Scan for the cell matching the given text and deliver its (x, y) coordinate at center. 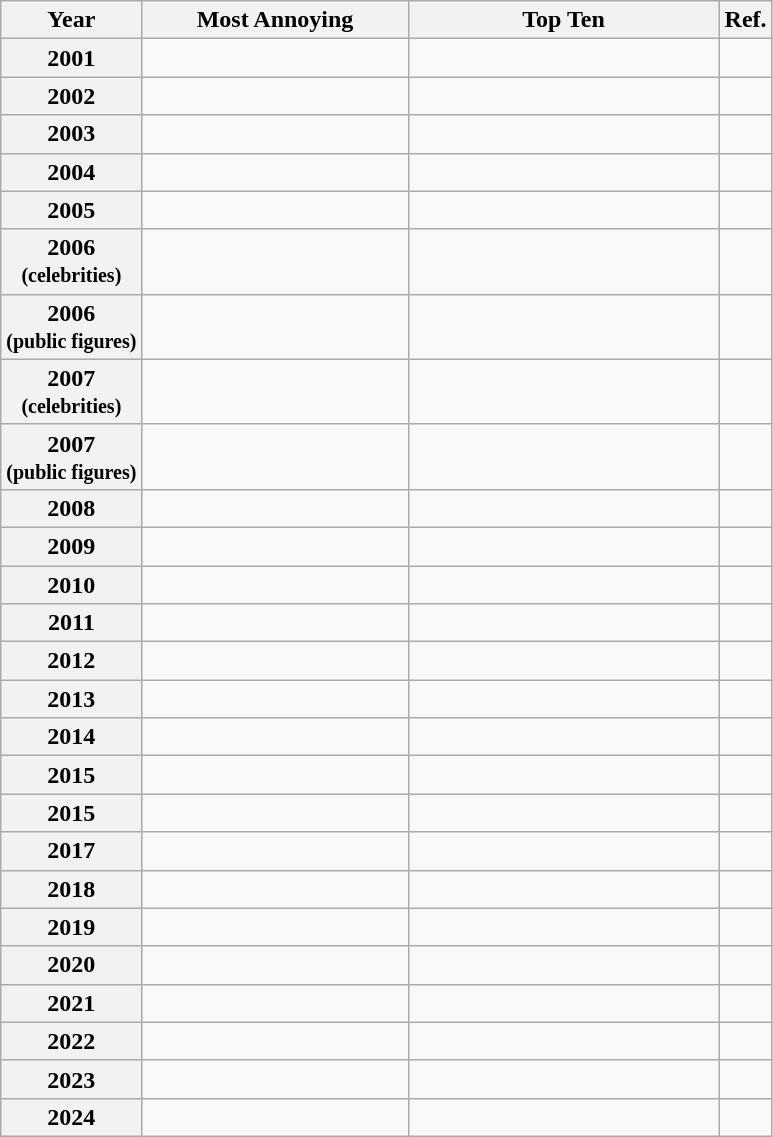
2022 (72, 1041)
Year (72, 20)
2018 (72, 889)
2019 (72, 927)
2006(celebrities) (72, 262)
2017 (72, 851)
Most Annoying (275, 20)
2009 (72, 546)
2006(public figures) (72, 326)
Ref. (746, 20)
2012 (72, 661)
Top Ten (564, 20)
2005 (72, 210)
2003 (72, 134)
2010 (72, 585)
2014 (72, 737)
2013 (72, 699)
2007(celebrities) (72, 392)
2023 (72, 1079)
2002 (72, 96)
2008 (72, 508)
2024 (72, 1117)
2001 (72, 58)
2011 (72, 623)
2007(public figures) (72, 456)
2004 (72, 172)
2021 (72, 1003)
2020 (72, 965)
